Determine the [X, Y] coordinate at the center of the cell enclosing the given text.  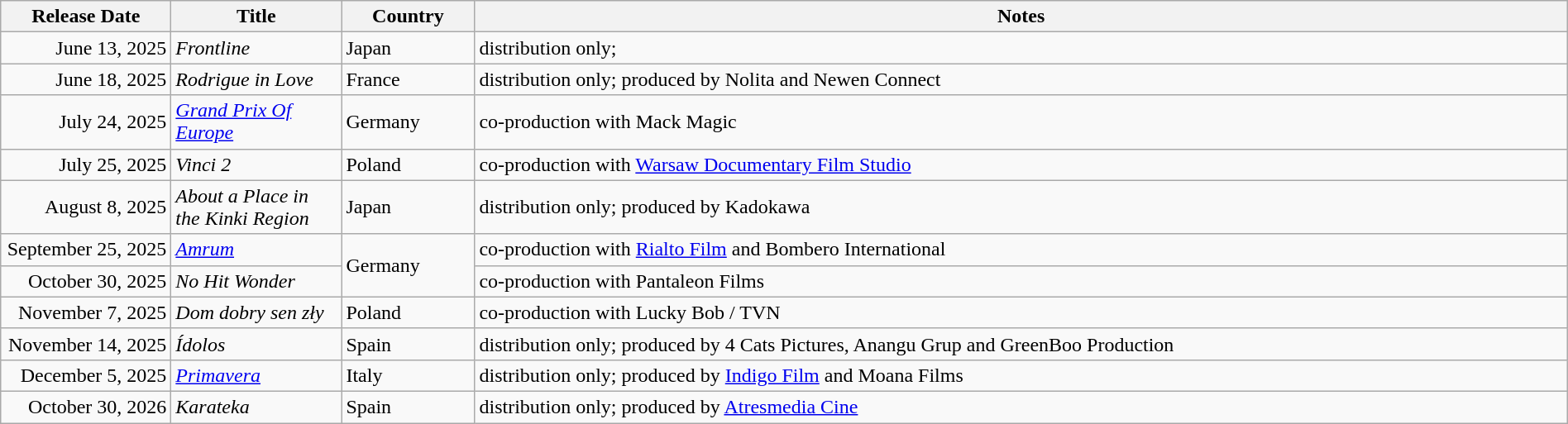
Dom dobry sen zły [256, 312]
October 30, 2025 [86, 281]
distribution only; produced by Atresmedia Cine [1021, 407]
Ídolos [256, 344]
co-production with Mack Magic [1021, 122]
Italy [409, 375]
Karateka [256, 407]
July 25, 2025 [86, 164]
Frontline [256, 48]
June 18, 2025 [86, 79]
distribution only; produced by 4 Cats Pictures, Anangu Grup and GreenBoo Production [1021, 344]
Grand Prix Of Europe [256, 122]
distribution only; produced by Nolita and Newen Connect [1021, 79]
Country [409, 17]
October 30, 2026 [86, 407]
About a Place in the Kinki Region [256, 207]
Rodrigue in Love [256, 79]
distribution only; produced by Kadokawa [1021, 207]
No Hit Wonder [256, 281]
December 5, 2025 [86, 375]
November 14, 2025 [86, 344]
co-production with Rialto Film and Bombero International [1021, 250]
co-production with Warsaw Documentary Film Studio [1021, 164]
France [409, 79]
co-production with Pantaleon Films [1021, 281]
August 8, 2025 [86, 207]
September 25, 2025 [86, 250]
Title [256, 17]
Release Date [86, 17]
co-production with Lucky Bob / TVN [1021, 312]
July 24, 2025 [86, 122]
Primavera [256, 375]
distribution only; [1021, 48]
November 7, 2025 [86, 312]
Notes [1021, 17]
Vinci 2 [256, 164]
distribution only; produced by Indigo Film and Moana Films [1021, 375]
June 13, 2025 [86, 48]
Amrum [256, 250]
